Capture the cell that displays the provided text and extract its (X, Y) central coordinate. 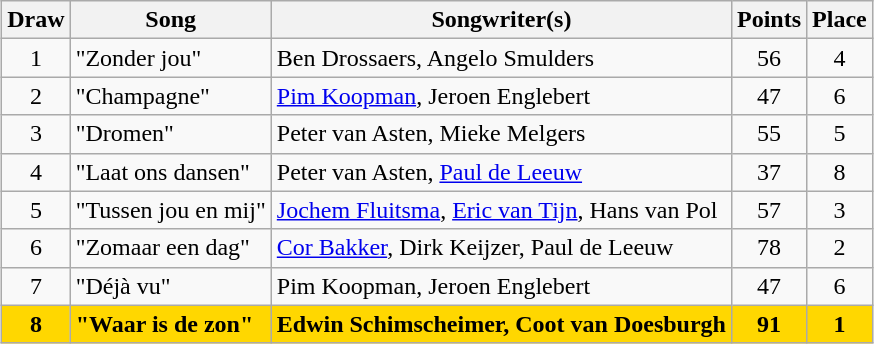
Place (840, 20)
55 (768, 134)
"Zomaar een dag" (170, 248)
Song (170, 20)
37 (768, 172)
"Zonder jou" (170, 58)
"Champagne" (170, 96)
78 (768, 248)
7 (36, 286)
Peter van Asten, Mieke Melgers (501, 134)
Jochem Fluitsma, Eric van Tijn, Hans van Pol (501, 210)
Cor Bakker, Dirk Keijzer, Paul de Leeuw (501, 248)
Points (768, 20)
"Tussen jou en mij" (170, 210)
Edwin Schimscheimer, Coot van Doesburgh (501, 324)
56 (768, 58)
"Dromen" (170, 134)
Peter van Asten, Paul de Leeuw (501, 172)
Ben Drossaers, Angelo Smulders (501, 58)
57 (768, 210)
Draw (36, 20)
Songwriter(s) (501, 20)
"Déjà vu" (170, 286)
"Laat ons dansen" (170, 172)
"Waar is de zon" (170, 324)
91 (768, 324)
